Search for the cell housing the specified text and yield its (X, Y) center coordinate. 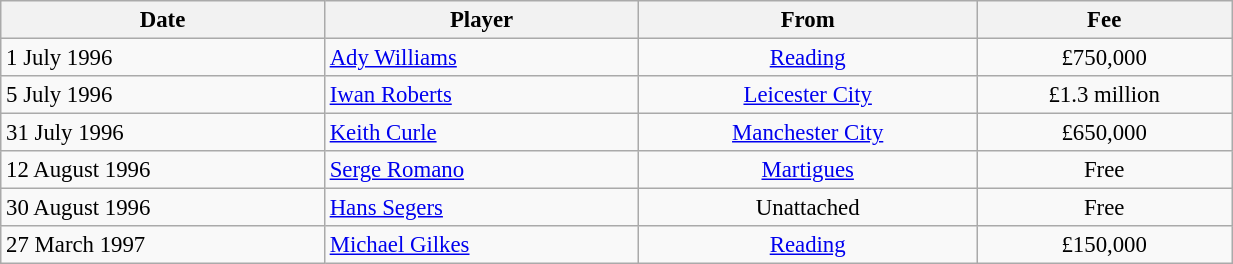
£750,000 (1104, 58)
Leicester City (808, 95)
1 July 1996 (163, 58)
Ady Williams (481, 58)
Serge Romano (481, 170)
12 August 1996 (163, 170)
Manchester City (808, 133)
Date (163, 20)
From (808, 20)
£1.3 million (1104, 95)
27 March 1997 (163, 245)
5 July 1996 (163, 95)
£150,000 (1104, 245)
Michael Gilkes (481, 245)
31 July 1996 (163, 133)
Martigues (808, 170)
Keith Curle (481, 133)
Unattached (808, 208)
30 August 1996 (163, 208)
Iwan Roberts (481, 95)
Hans Segers (481, 208)
Player (481, 20)
£650,000 (1104, 133)
Fee (1104, 20)
